Locate the cell with the specified text and output its [x, y] center coordinate. 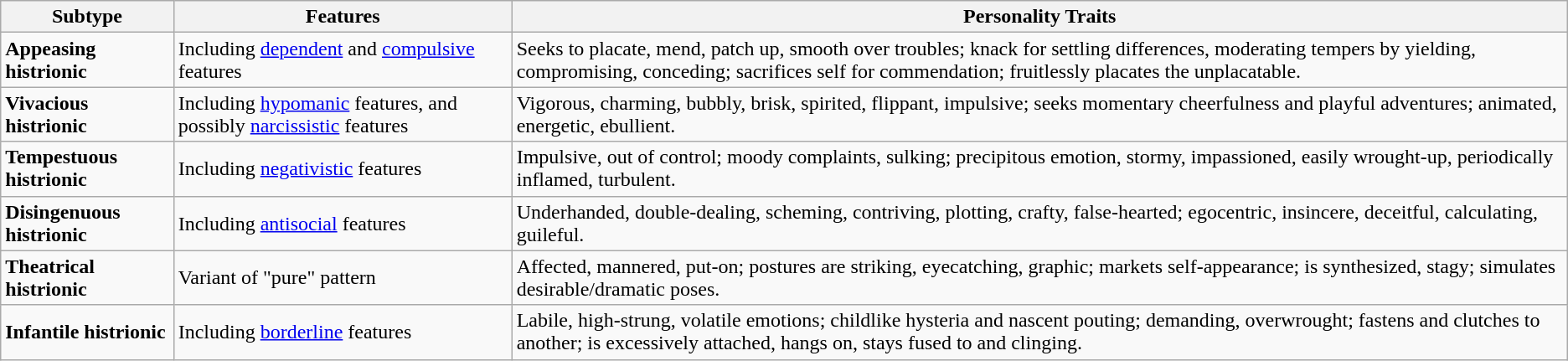
Tempestuous histrionic [87, 169]
Including borderline features [343, 332]
Including negativistic features [343, 169]
Subtype [87, 17]
Infantile histrionic [87, 332]
Including antisocial features [343, 223]
Features [343, 17]
Theatrical histrionic [87, 278]
Including hypomanic features, and possibly narcissistic features [343, 114]
Underhanded, double-dealing, scheming, contriving, plotting, crafty, false-hearted; egocentric, insincere, deceitful, calculating, guileful. [1039, 223]
Vivacious histrionic [87, 114]
Variant of "pure" pattern [343, 278]
Appeasing histrionic [87, 60]
Including dependent and compulsive features [343, 60]
Personality Traits [1039, 17]
Impulsive, out of control; moody complaints, sulking; precipitous emotion, stormy, impassioned, easily wrought-up, periodically inflamed, turbulent. [1039, 169]
Disingenuous histrionic [87, 223]
